Find where the given text appears and provide that cell's center as [x, y] coordinate. 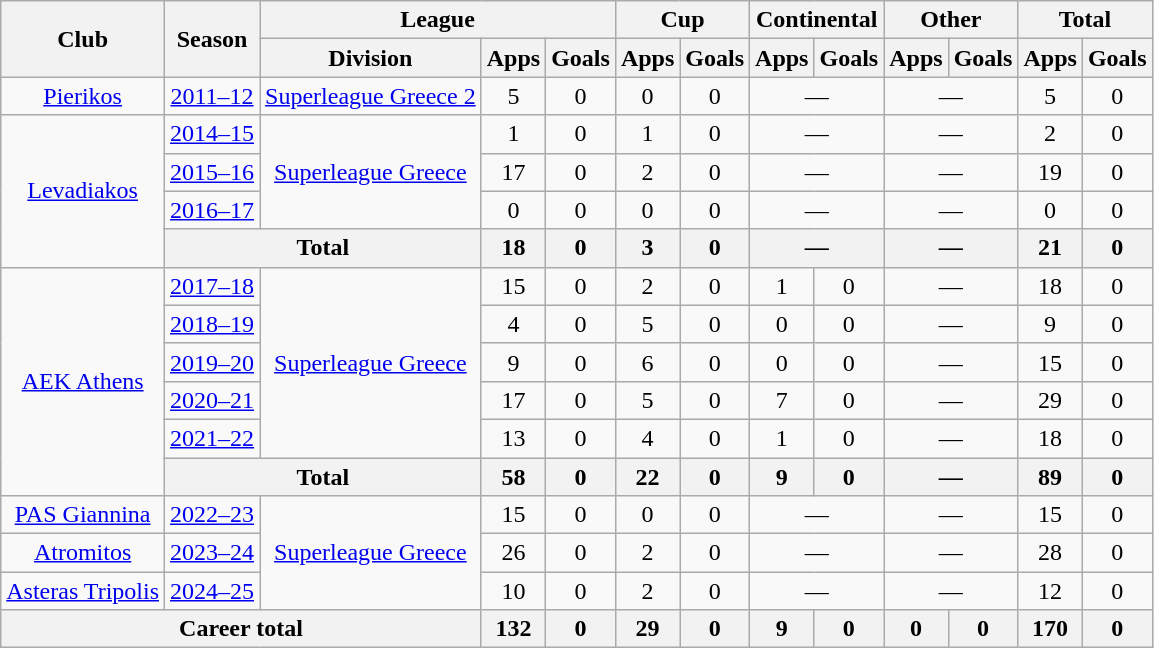
2017–18 [212, 286]
2023–24 [212, 553]
Atromitos [83, 553]
Asteras Tripolis [83, 591]
12 [1050, 591]
89 [1050, 477]
Superleague Greece 2 [371, 96]
Cup [682, 20]
2024–25 [212, 591]
2021–22 [212, 438]
League [438, 20]
2019–20 [212, 362]
2020–21 [212, 400]
132 [513, 629]
21 [1050, 248]
Club [83, 39]
2011–12 [212, 96]
2015–16 [212, 172]
AEK Athens [83, 381]
6 [647, 362]
7 [782, 400]
2016–17 [212, 210]
3 [647, 248]
28 [1050, 553]
Division [371, 58]
Levadiakos [83, 191]
170 [1050, 629]
Continental [817, 20]
2022–23 [212, 515]
2018–19 [212, 324]
PAS Giannina [83, 515]
58 [513, 477]
Other [951, 20]
Pierikos [83, 96]
Season [212, 39]
Career total [241, 629]
10 [513, 591]
19 [1050, 172]
22 [647, 477]
13 [513, 438]
26 [513, 553]
2014–15 [212, 134]
